Detect which cell encompasses the target text, then output its (x, y) center coordinate. 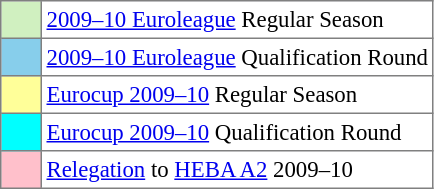
Relegation to HEBA A2 2009–10 (237, 170)
2009–10 Euroleague Qualification Round (237, 57)
Eurocup 2009–10 Regular Season (237, 95)
2009–10 Euroleague Regular Season (237, 20)
Eurocup 2009–10 Qualification Round (237, 132)
